Return the [x, y] coordinate for the center point of the cell that contains the specified text.  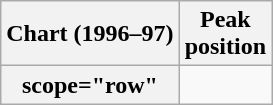
Peakposition [225, 34]
Chart (1996–97) [90, 34]
scope="row" [90, 85]
